Extract the (X, Y) coordinate from the center of the cell holding the provided text.  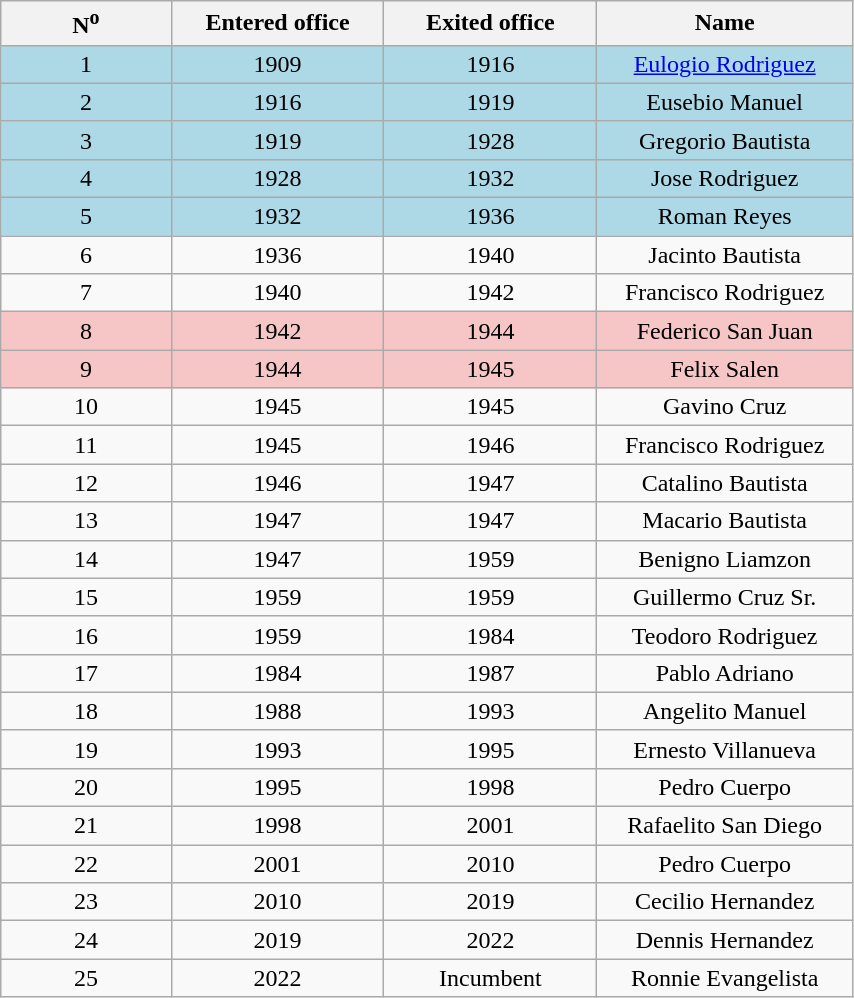
19 (86, 749)
10 (86, 407)
3 (86, 140)
Cecilio Hernandez (725, 902)
14 (86, 559)
9 (86, 369)
15 (86, 597)
7 (86, 293)
13 (86, 521)
Ronnie Evangelista (725, 978)
11 (86, 445)
Jacinto Bautista (725, 255)
24 (86, 940)
23 (86, 902)
4 (86, 178)
Rafaelito San Diego (725, 826)
Dennis Hernandez (725, 940)
Entered office (278, 24)
Jose Rodriguez (725, 178)
Pablo Adriano (725, 673)
Name (725, 24)
No (86, 24)
Felix Salen (725, 369)
1 (86, 64)
Teodoro Rodriguez (725, 635)
17 (86, 673)
18 (86, 711)
25 (86, 978)
1988 (278, 711)
Benigno Liamzon (725, 559)
Eusebio Manuel (725, 102)
1987 (490, 673)
Incumbent (490, 978)
1909 (278, 64)
20 (86, 787)
Gregorio Bautista (725, 140)
22 (86, 864)
Catalino Bautista (725, 483)
Guillermo Cruz Sr. (725, 597)
Ernesto Villanueva (725, 749)
8 (86, 331)
Roman Reyes (725, 217)
Eulogio Rodriguez (725, 64)
6 (86, 255)
21 (86, 826)
Angelito Manuel (725, 711)
Federico San Juan (725, 331)
Exited office (490, 24)
Gavino Cruz (725, 407)
Macario Bautista (725, 521)
12 (86, 483)
5 (86, 217)
16 (86, 635)
2 (86, 102)
